Determine the (x, y) coordinate at the center of the cell enclosing the given text.  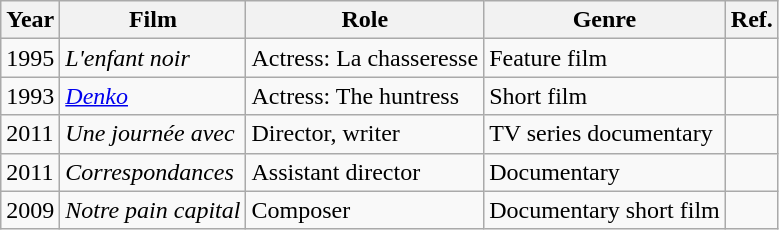
Year (30, 20)
Documentary short film (605, 210)
1993 (30, 96)
Correspondances (153, 172)
Ref. (752, 20)
Short film (605, 96)
Film (153, 20)
Denko (153, 96)
Role (365, 20)
Une journée avec (153, 134)
Director, writer (365, 134)
1995 (30, 58)
Composer (365, 210)
2009 (30, 210)
Documentary (605, 172)
TV series documentary (605, 134)
Feature film (605, 58)
Notre pain capital (153, 210)
Actress: La chasseresse (365, 58)
Genre (605, 20)
Assistant director (365, 172)
Actress: The huntress (365, 96)
L'enfant noir (153, 58)
